Output the (x, y) coordinate of the center of the cell containing the given text.  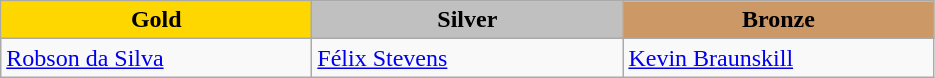
Félix Stevens (468, 58)
Robson da Silva (156, 58)
Bronze (778, 20)
Gold (156, 20)
Silver (468, 20)
Kevin Braunskill (778, 58)
